Return the (x, y) coordinate for the center point of the cell that contains the specified text.  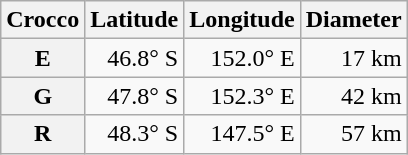
152.3° E (242, 96)
147.5° E (242, 134)
57 km (354, 134)
46.8° S (134, 58)
Latitude (134, 20)
R (43, 134)
152.0° E (242, 58)
Diameter (354, 20)
Crocco (43, 20)
48.3° S (134, 134)
42 km (354, 96)
E (43, 58)
47.8° S (134, 96)
Longitude (242, 20)
17 km (354, 58)
G (43, 96)
